Identify which cell holds the provided text, then report its (x, y) central coordinate. 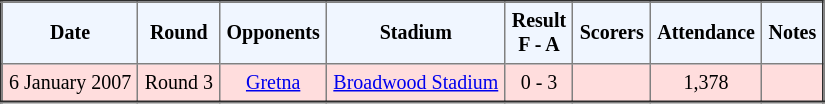
Round (179, 33)
1,378 (706, 83)
Attendance (706, 33)
Gretna (274, 83)
Notes (793, 33)
0 - 3 (539, 83)
Round 3 (179, 83)
Stadium (416, 33)
Scorers (612, 33)
Broadwood Stadium (416, 83)
Opponents (274, 33)
ResultF - A (539, 33)
Date (70, 33)
6 January 2007 (70, 83)
